Return the [X, Y] coordinate for the center point of the cell that contains the specified text.  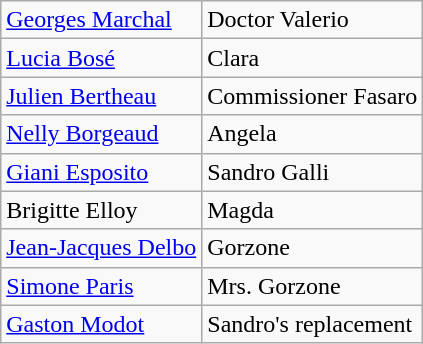
Commissioner Fasaro [312, 96]
Angela [312, 134]
Gaston Modot [102, 324]
Jean-Jacques Delbo [102, 248]
Sandro Galli [312, 172]
Lucia Bosé [102, 58]
Gorzone [312, 248]
Julien Bertheau [102, 96]
Doctor Valerio [312, 20]
Mrs. Gorzone [312, 286]
Clara [312, 58]
Simone Paris [102, 286]
Magda [312, 210]
Nelly Borgeaud [102, 134]
Sandro's replacement [312, 324]
Giani Esposito [102, 172]
Brigitte Elloy [102, 210]
Georges Marchal [102, 20]
